Identify which cell holds the provided text, then report its (x, y) central coordinate. 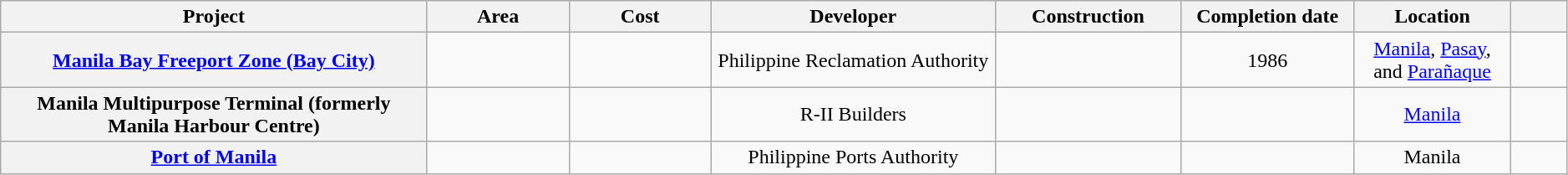
1986 (1266, 60)
Philippine Reclamation Authority (853, 60)
Manila Multipurpose Terminal (formerly Manila Harbour Centre) (214, 114)
Location (1432, 17)
Project (214, 17)
Philippine Ports Authority (853, 157)
Manila, Pasay, and Parañaque (1432, 60)
Manila Bay Freeport Zone (Bay City) (214, 60)
Completion date (1266, 17)
Port of Manila (214, 157)
Construction (1088, 17)
R-II Builders (853, 114)
Developer (853, 17)
Area (498, 17)
Cost (640, 17)
